Find where the given text appears and provide that cell's center as (X, Y) coordinate. 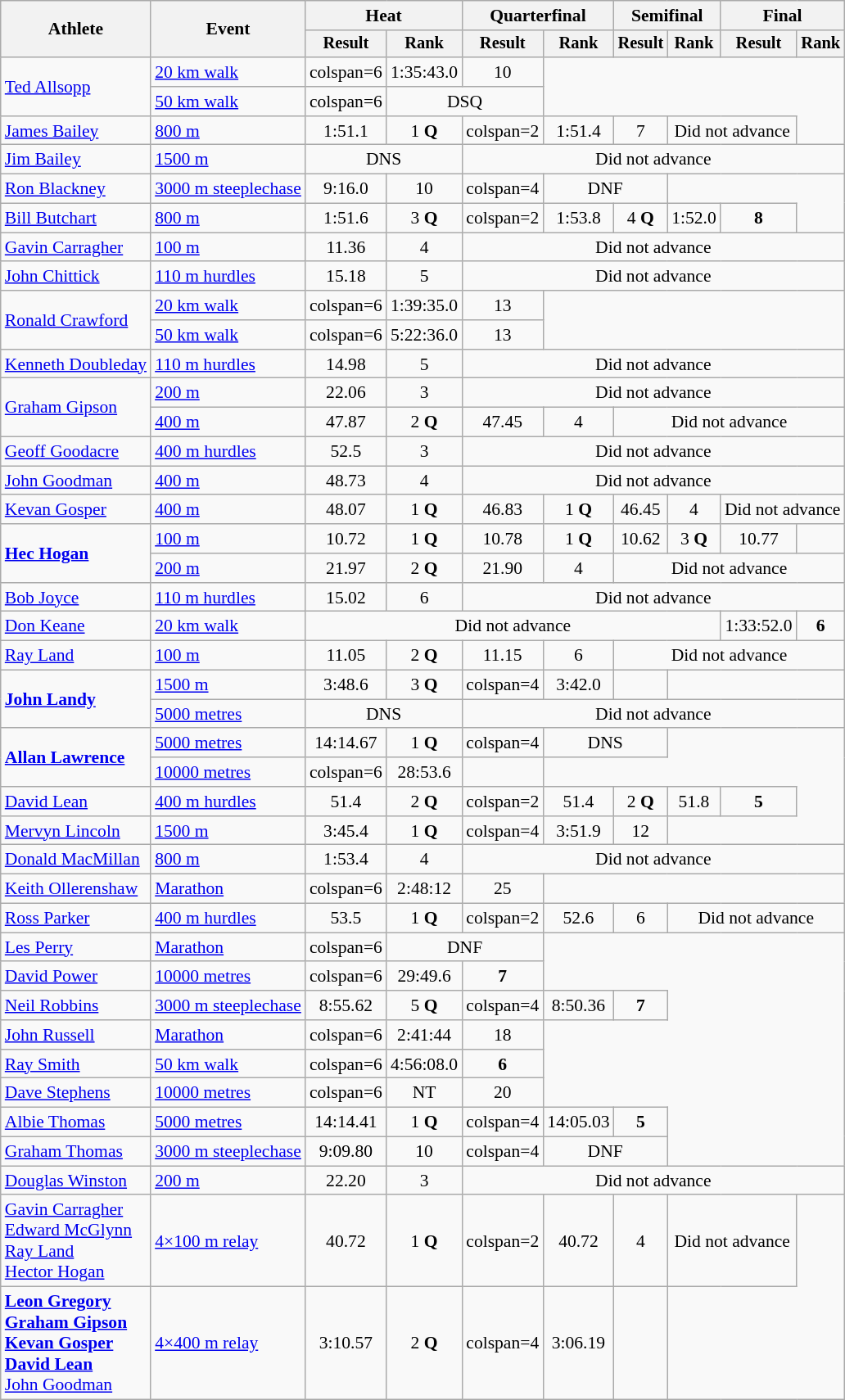
46.45 (641, 510)
15.02 (346, 598)
46.83 (503, 510)
Hec Hogan (75, 553)
Leon GregoryGraham GipsonKevan GosperDavid LeanJohn Goodman (75, 1344)
11.36 (346, 247)
3:51.9 (578, 831)
Gavin Carragher (75, 247)
Kenneth Doubleday (75, 364)
1:53.4 (346, 860)
2:41:44 (424, 1035)
1:35:43.0 (424, 72)
9:09.80 (346, 1152)
14:14.41 (346, 1122)
Heat (383, 16)
14.98 (346, 364)
Donald MacMillan (75, 860)
Ron Blackney (75, 189)
Ted Allsopp (75, 87)
1:51.6 (346, 219)
Bill Butchart (75, 219)
4:56:08.0 (424, 1064)
Albie Thomas (75, 1122)
Neil Robbins (75, 1005)
21.90 (503, 568)
9:16.0 (346, 189)
3:06.19 (578, 1344)
Final (783, 16)
DSQ (465, 102)
Keith Ollerenshaw (75, 889)
14:14.67 (346, 743)
25 (503, 889)
11.15 (503, 656)
John Russell (75, 1035)
11.05 (346, 656)
47.87 (346, 422)
Mervyn Lincoln (75, 831)
Dave Stephens (75, 1093)
22.20 (346, 1181)
Allan Lawrence (75, 758)
1:53.8 (578, 219)
Bob Joyce (75, 598)
Ray Land (75, 656)
2:48:12 (424, 889)
8 (758, 219)
Event (228, 29)
John Chittick (75, 277)
Jim Bailey (75, 160)
Athlete (75, 29)
22.06 (346, 393)
1:51.4 (578, 131)
3:42.0 (578, 685)
29:49.6 (424, 977)
10.77 (758, 539)
52.5 (346, 452)
8:50.36 (578, 1005)
4×100 m relay (228, 1241)
1:33:52.0 (758, 626)
John Landy (75, 699)
Ross Parker (75, 919)
Don Keane (75, 626)
52.6 (578, 919)
10.78 (503, 539)
3:10.57 (346, 1344)
51.8 (694, 802)
48.73 (346, 481)
8:55.62 (346, 1005)
5:22:36.0 (424, 335)
4×400 m relay (228, 1344)
Ronald Crawford (75, 319)
20 (503, 1093)
5 Q (424, 1005)
Ray Smith (75, 1064)
Graham Gipson (75, 408)
Douglas Winston (75, 1181)
Gavin CarragherEdward McGlynnRay LandHector Hogan (75, 1241)
15.18 (346, 277)
28:53.6 (424, 772)
18 (503, 1035)
10.62 (641, 539)
Les Perry (75, 947)
14:05.03 (578, 1122)
Kevan Gosper (75, 510)
Geoff Goodacre (75, 452)
David Lean (75, 802)
47.45 (503, 422)
21.97 (346, 568)
James Bailey (75, 131)
1:52.0 (694, 219)
Semifinal (667, 16)
3:48.6 (346, 685)
Graham Thomas (75, 1152)
12 (641, 831)
Quarterfinal (537, 16)
4 Q (641, 219)
John Goodman (75, 481)
1:39:35.0 (424, 305)
53.5 (346, 919)
48.07 (346, 510)
NT (424, 1093)
1:51.1 (346, 131)
3:45.4 (346, 831)
10.72 (346, 539)
David Power (75, 977)
